Return (x, y) of the center of cell containing provided text 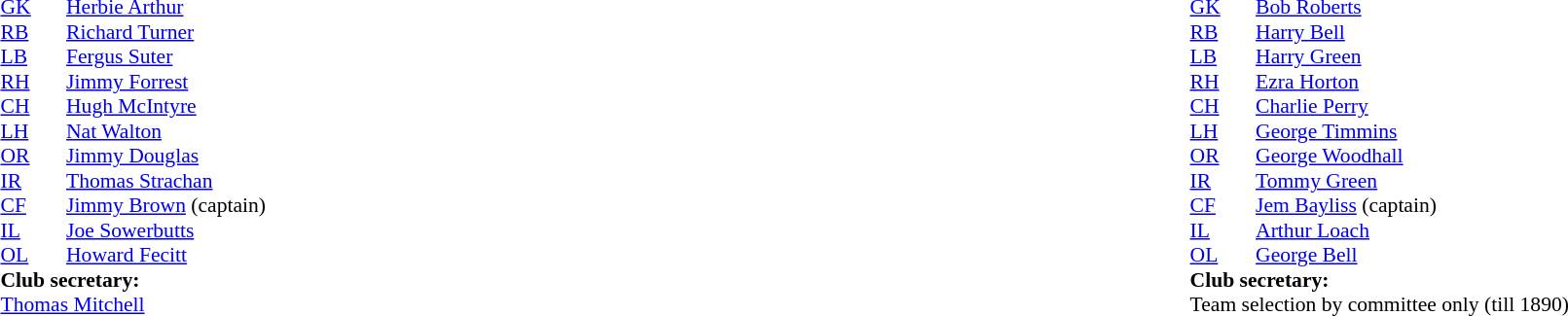
Club secretary: (132, 280)
Joe Sowerbutts (165, 230)
Hugh McIntyre (165, 106)
Nat Walton (165, 131)
Jimmy Brown (captain) (165, 205)
Richard Turner (165, 32)
Thomas Strachan (165, 181)
Jimmy Forrest (165, 82)
Fergus Suter (165, 57)
Jimmy Douglas (165, 157)
Howard Fecitt (165, 256)
